Capture the cell that displays the provided text and extract its [X, Y] central coordinate. 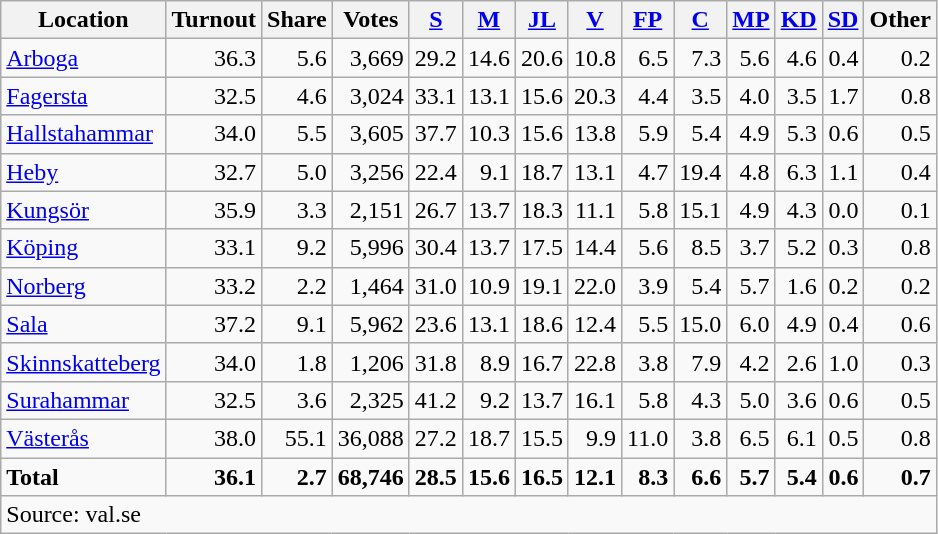
11.0 [648, 438]
28.5 [436, 477]
18.3 [542, 210]
3.9 [648, 286]
6.1 [798, 438]
19.4 [700, 172]
3,024 [370, 96]
10.9 [488, 286]
36.1 [214, 477]
3,669 [370, 58]
MP [751, 20]
8.9 [488, 362]
1,206 [370, 362]
4.0 [751, 96]
9.9 [594, 438]
2.2 [298, 286]
1.8 [298, 362]
1.7 [843, 96]
36,088 [370, 438]
Sala [84, 324]
1.0 [843, 362]
2.7 [298, 477]
18.6 [542, 324]
37.7 [436, 134]
Votes [370, 20]
KD [798, 20]
Hallstahammar [84, 134]
10.8 [594, 58]
3,256 [370, 172]
1,464 [370, 286]
23.6 [436, 324]
17.5 [542, 248]
4.2 [751, 362]
Total [84, 477]
Skinnskatteberg [84, 362]
15.1 [700, 210]
JL [542, 20]
Norberg [84, 286]
33.2 [214, 286]
14.6 [488, 58]
Västerås [84, 438]
35.9 [214, 210]
55.1 [298, 438]
C [700, 20]
Arboga [84, 58]
3.7 [751, 248]
Fagersta [84, 96]
5.3 [798, 134]
6.6 [700, 477]
Köping [84, 248]
20.3 [594, 96]
6.0 [751, 324]
36.3 [214, 58]
12.4 [594, 324]
16.7 [542, 362]
Source: val.se [469, 515]
13.8 [594, 134]
11.1 [594, 210]
19.1 [542, 286]
Surahammar [84, 400]
8.5 [700, 248]
0.1 [900, 210]
22.4 [436, 172]
S [436, 20]
31.8 [436, 362]
0.0 [843, 210]
FP [648, 20]
V [594, 20]
2,325 [370, 400]
16.5 [542, 477]
3,605 [370, 134]
30.4 [436, 248]
5,996 [370, 248]
26.7 [436, 210]
16.1 [594, 400]
M [488, 20]
27.2 [436, 438]
3.3 [298, 210]
68,746 [370, 477]
31.0 [436, 286]
15.5 [542, 438]
Turnout [214, 20]
4.7 [648, 172]
14.4 [594, 248]
0.7 [900, 477]
15.0 [700, 324]
7.9 [700, 362]
38.0 [214, 438]
22.8 [594, 362]
4.8 [751, 172]
1.6 [798, 286]
20.6 [542, 58]
Heby [84, 172]
1.1 [843, 172]
29.2 [436, 58]
5.9 [648, 134]
2,151 [370, 210]
10.3 [488, 134]
5,962 [370, 324]
SD [843, 20]
22.0 [594, 286]
Location [84, 20]
7.3 [700, 58]
6.3 [798, 172]
12.1 [594, 477]
4.4 [648, 96]
32.7 [214, 172]
Other [900, 20]
Share [298, 20]
Kungsör [84, 210]
5.2 [798, 248]
2.6 [798, 362]
8.3 [648, 477]
41.2 [436, 400]
37.2 [214, 324]
